Provide the [x, y] coordinate of the cell's center where the given text is located.  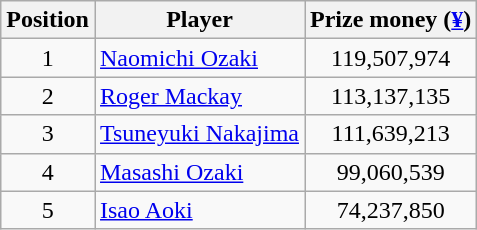
5 [48, 210]
74,237,850 [390, 210]
Naomichi Ozaki [199, 58]
113,137,135 [390, 96]
Isao Aoki [199, 210]
3 [48, 134]
1 [48, 58]
119,507,974 [390, 58]
111,639,213 [390, 134]
Player [199, 20]
Roger Mackay [199, 96]
99,060,539 [390, 172]
4 [48, 172]
Position [48, 20]
Prize money (¥) [390, 20]
Tsuneyuki Nakajima [199, 134]
Masashi Ozaki [199, 172]
2 [48, 96]
